Locate the cell with the specified text and output its (x, y) center coordinate. 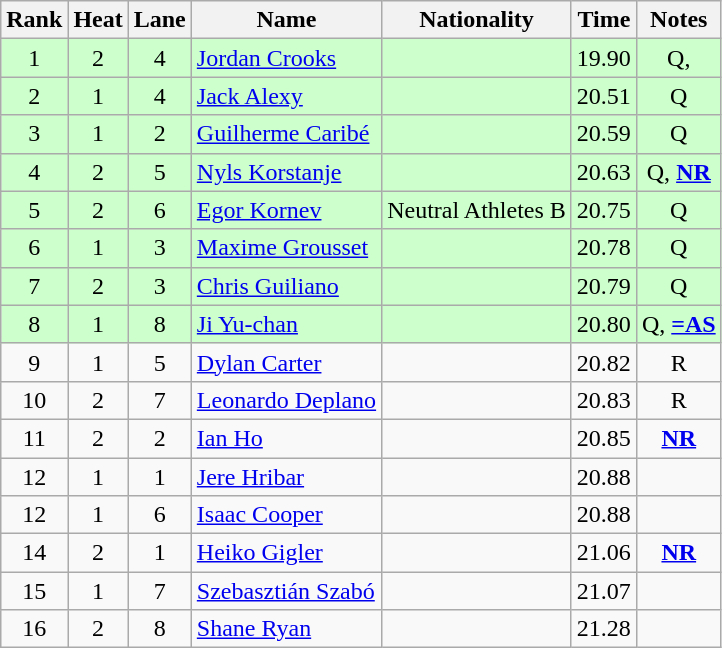
Ji Yu-chan (286, 324)
14 (34, 553)
Name (286, 20)
11 (34, 438)
Egor Kornev (286, 210)
Dylan Carter (286, 362)
Neutral Athletes B (477, 210)
20.63 (604, 172)
Jordan Crooks (286, 58)
Q, (678, 58)
Isaac Cooper (286, 515)
21.07 (604, 591)
21.28 (604, 629)
Leonardo Deplano (286, 400)
Guilherme Caribé (286, 134)
20.80 (604, 324)
Jack Alexy (286, 96)
Chris Guiliano (286, 286)
Rank (34, 20)
20.85 (604, 438)
Szebasztián Szabó (286, 591)
20.79 (604, 286)
Time (604, 20)
Jere Hribar (286, 477)
Ian Ho (286, 438)
21.06 (604, 553)
20.83 (604, 400)
20.51 (604, 96)
20.78 (604, 248)
Shane Ryan (286, 629)
Q, =AS (678, 324)
20.82 (604, 362)
20.75 (604, 210)
Nationality (477, 20)
10 (34, 400)
15 (34, 591)
Heat (98, 20)
20.59 (604, 134)
Notes (678, 20)
9 (34, 362)
16 (34, 629)
Maxime Grousset (286, 248)
19.90 (604, 58)
Nyls Korstanje (286, 172)
Lane (160, 20)
Heiko Gigler (286, 553)
Q, NR (678, 172)
